Detect which cell encompasses the target text, then output its [X, Y] center coordinate. 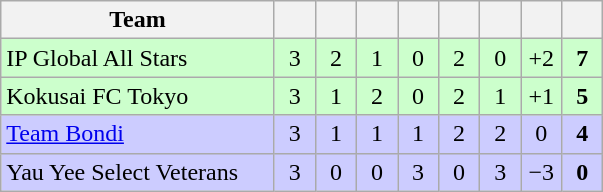
5 [582, 96]
+2 [542, 58]
IP Global All Stars [138, 58]
−3 [542, 172]
+1 [542, 96]
7 [582, 58]
Kokusai FC Tokyo [138, 96]
4 [582, 134]
Yau Yee Select Veterans [138, 172]
Team [138, 20]
Team Bondi [138, 134]
